Provide the (X, Y) coordinate of the cell's center where the given text is located.  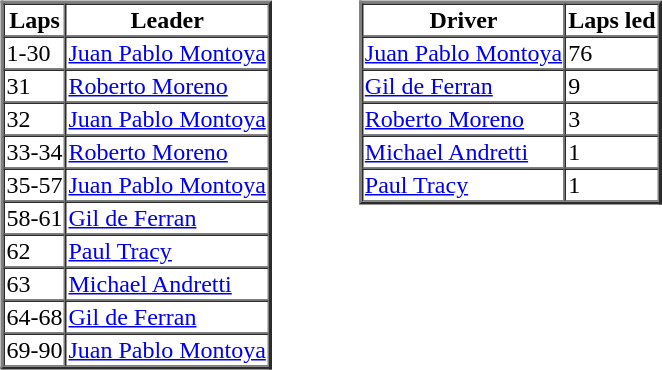
33-34 (35, 152)
Laps led (612, 20)
69-90 (35, 350)
32 (35, 118)
35-57 (35, 184)
62 (35, 250)
9 (612, 86)
64-68 (35, 316)
Leader (166, 20)
63 (35, 284)
3 (612, 118)
76 (612, 52)
1-30 (35, 52)
58-61 (35, 218)
Driver (464, 20)
Laps (35, 20)
31 (35, 86)
